Scan for the cell matching the given text and deliver its [x, y] coordinate at center. 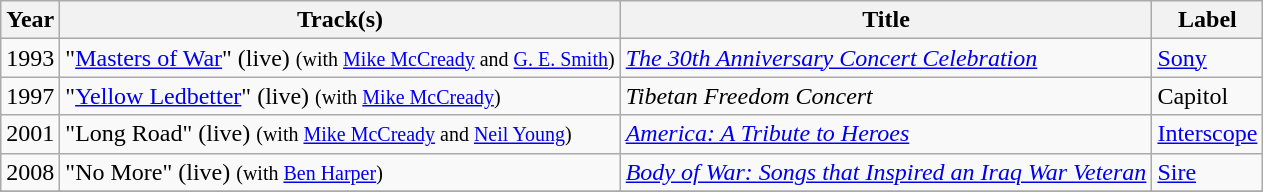
"Long Road" (live) (with Mike McCready and Neil Young) [340, 134]
"No More" (live) (with Ben Harper) [340, 172]
Interscope [1208, 134]
2001 [30, 134]
Track(s) [340, 20]
Sony [1208, 58]
Year [30, 20]
"Masters of War" (live) (with Mike McCready and G. E. Smith) [340, 58]
"Yellow Ledbetter" (live) (with Mike McCready) [340, 96]
Tibetan Freedom Concert [886, 96]
Label [1208, 20]
2008 [30, 172]
Body of War: Songs that Inspired an Iraq War Veteran [886, 172]
America: A Tribute to Heroes [886, 134]
Capitol [1208, 96]
Title [886, 20]
1997 [30, 96]
1993 [30, 58]
The 30th Anniversary Concert Celebration [886, 58]
Sire [1208, 172]
